Scan for the cell matching the given text and deliver its [X, Y] coordinate at center. 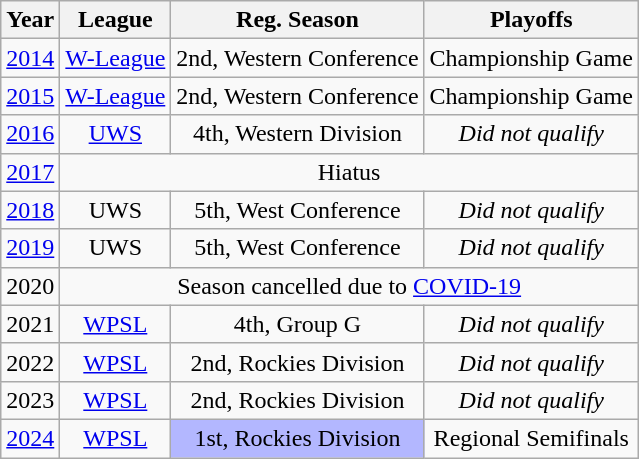
Season cancelled due to COVID-19 [350, 286]
2014 [30, 58]
2015 [30, 96]
League [116, 20]
2019 [30, 248]
2018 [30, 210]
2023 [30, 400]
Reg. Season [298, 20]
2016 [30, 134]
Hiatus [350, 172]
Year [30, 20]
2021 [30, 324]
2024 [30, 438]
Regional Semifinals [531, 438]
2017 [30, 172]
Playoffs [531, 20]
4th, Group G [298, 324]
2020 [30, 286]
2022 [30, 362]
1st, Rockies Division [298, 438]
4th, Western Division [298, 134]
